Provide the [X, Y] coordinate of the cell's center where the given text is located.  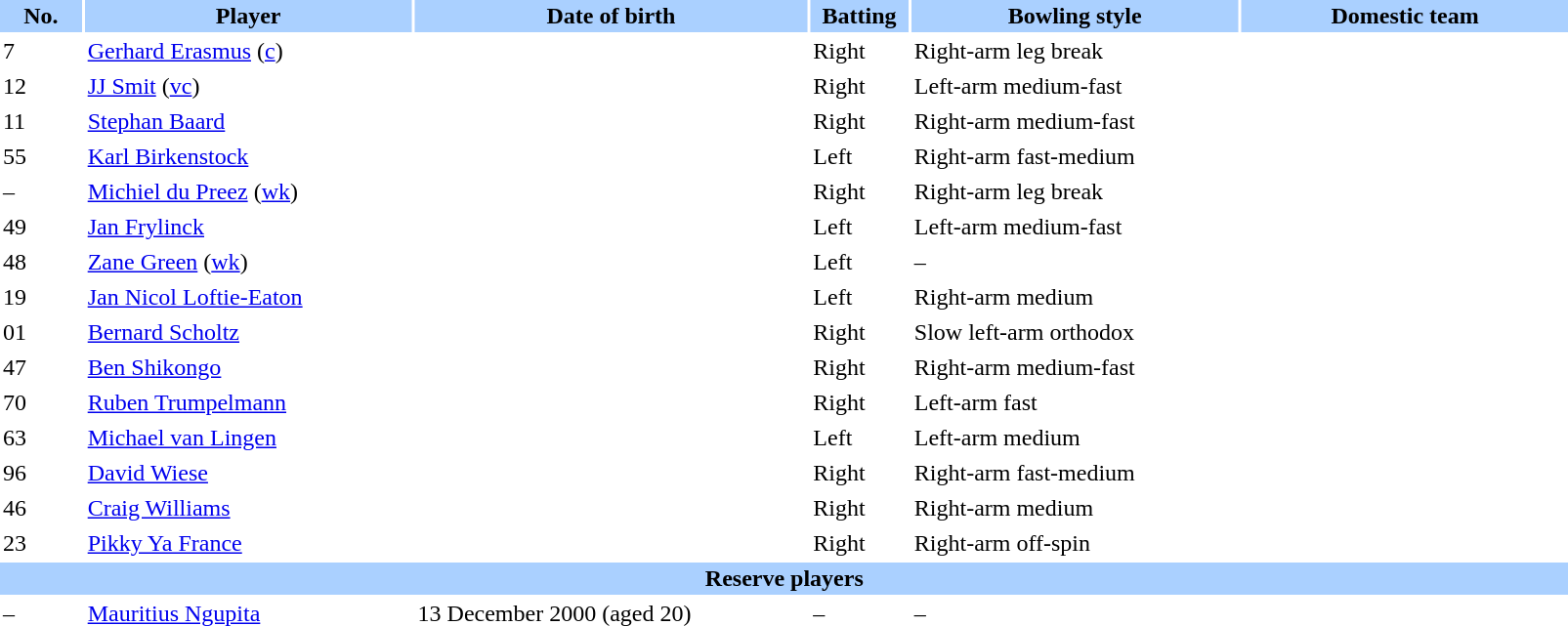
7 [41, 51]
Bowling style [1075, 16]
Zane Green (wk) [248, 262]
48 [41, 262]
Ben Shikongo [248, 367]
Left-arm fast [1075, 402]
12 [41, 86]
55 [41, 156]
Jan Nicol Loftie-Eaton [248, 297]
19 [41, 297]
01 [41, 332]
Karl Birkenstock [248, 156]
63 [41, 438]
Gerhard Erasmus (c) [248, 51]
96 [41, 473]
No. [41, 16]
Stephan Baard [248, 121]
Michael van Lingen [248, 438]
Date of birth [612, 16]
Craig Williams [248, 508]
Right-arm off-spin [1075, 543]
47 [41, 367]
Slow left-arm orthodox [1075, 332]
Ruben Trumpelmann [248, 402]
Michiel du Preez (wk) [248, 191]
Pikky Ya France [248, 543]
JJ Smit (vc) [248, 86]
Bernard Scholtz [248, 332]
11 [41, 121]
David Wiese [248, 473]
Player [248, 16]
46 [41, 508]
49 [41, 227]
Left-arm medium [1075, 438]
Jan Frylinck [248, 227]
23 [41, 543]
Batting [859, 16]
70 [41, 402]
